Return the (X, Y) coordinate for the center point of the cell that contains the specified text.  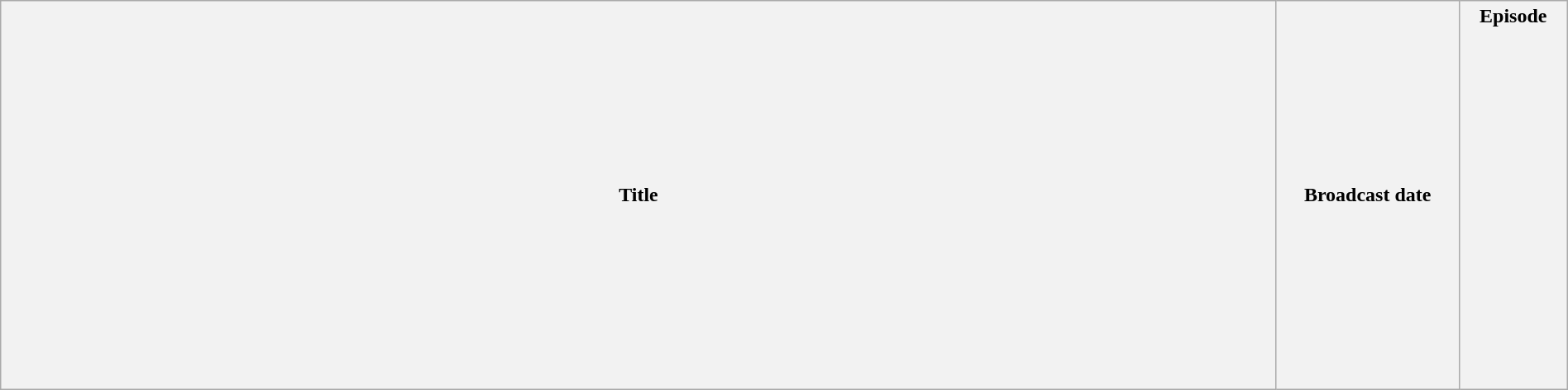
Broadcast date (1368, 195)
Title (638, 195)
Episode (1513, 195)
